Capture the cell that displays the provided text and extract its (X, Y) central coordinate. 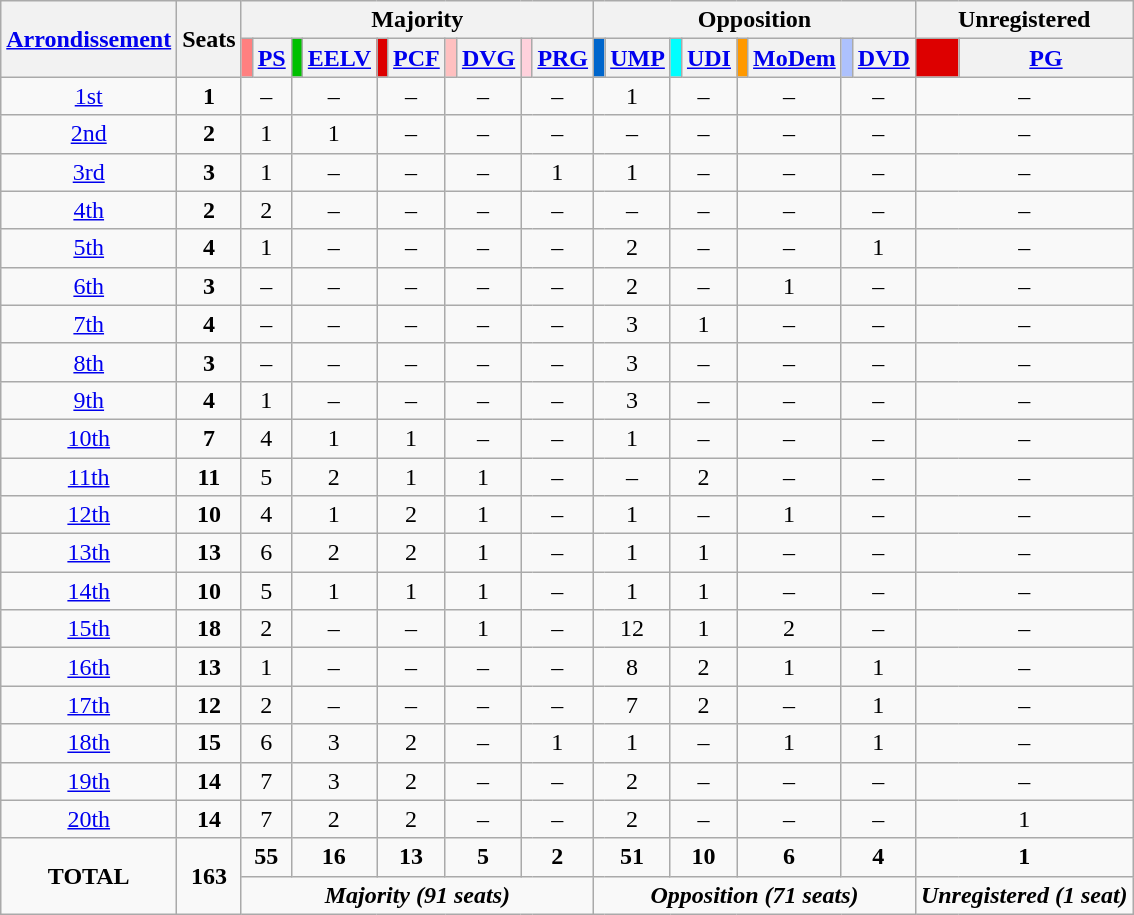
1st (89, 96)
5th (89, 248)
55 (266, 857)
11th (89, 477)
UMP (638, 58)
Majority (91 seats) (417, 895)
19th (89, 781)
7th (89, 324)
Arrondissement (89, 39)
20th (89, 819)
8th (89, 362)
9th (89, 400)
12th (89, 515)
17th (89, 705)
10th (89, 438)
8 (632, 667)
DVD (884, 58)
3rd (89, 172)
Seats (209, 39)
PG (1046, 58)
15 (209, 743)
14th (89, 591)
DVG (488, 58)
6th (89, 286)
MoDem (795, 58)
Unregistered (1024, 20)
PS (272, 58)
PCF (417, 58)
TOTAL (89, 876)
11 (209, 477)
15th (89, 629)
4th (89, 210)
51 (632, 857)
Opposition (71 seats) (755, 895)
2nd (89, 134)
EELV (339, 58)
18 (209, 629)
18th (89, 743)
Unregistered (1 seat) (1024, 895)
163 (209, 876)
13th (89, 553)
Opposition (755, 20)
16th (89, 667)
16 (334, 857)
PRG (563, 58)
Majority (417, 20)
UDI (708, 58)
